Find where the given text appears and provide that cell's center as (X, Y) coordinate. 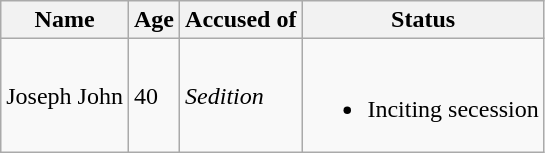
Sedition (241, 96)
Inciting secession (423, 96)
Accused of (241, 20)
Joseph John (65, 96)
40 (154, 96)
Name (65, 20)
Age (154, 20)
Status (423, 20)
